Pinpoint the cell where the given text exists, returning its [x, y] midpoint coordinate. 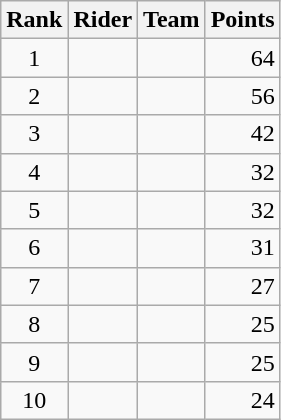
6 [34, 248]
27 [242, 286]
3 [34, 134]
5 [34, 210]
2 [34, 96]
56 [242, 96]
31 [242, 248]
Rider [103, 20]
10 [34, 400]
1 [34, 58]
24 [242, 400]
64 [242, 58]
Team [172, 20]
42 [242, 134]
7 [34, 286]
4 [34, 172]
Points [242, 20]
9 [34, 362]
8 [34, 324]
Rank [34, 20]
